Locate the cell with the specified text and output its [x, y] center coordinate. 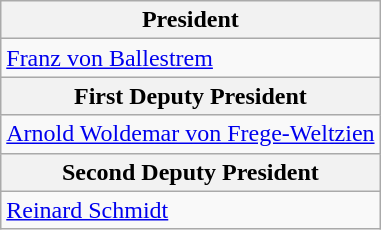
President [190, 20]
Reinard Schmidt [190, 210]
First Deputy President [190, 96]
Franz von Ballestrem [190, 58]
Arnold Woldemar von Frege-Weltzien [190, 134]
Second Deputy President [190, 172]
